Return (x, y) of the center of cell containing provided text 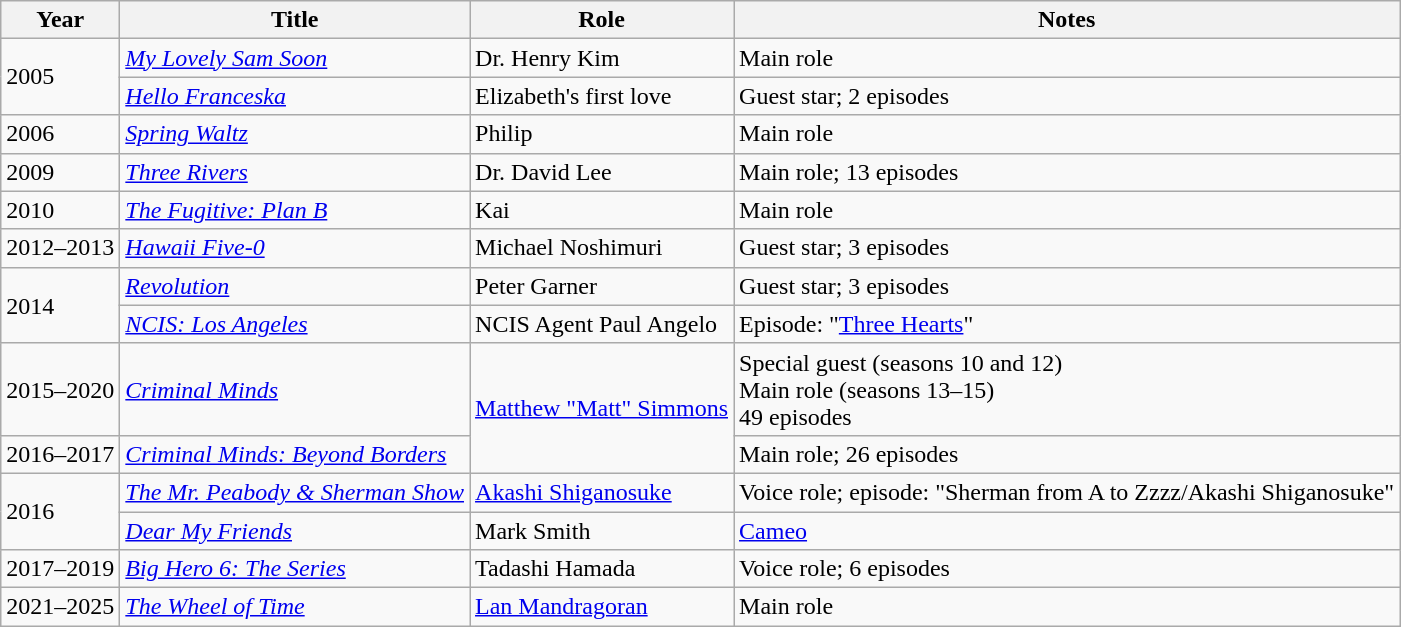
Special guest (seasons 10 and 12)Main role (seasons 13–15)49 episodes (1067, 389)
Cameo (1067, 531)
Criminal Minds (295, 389)
Voice role; 6 episodes (1067, 569)
2016 (60, 511)
My Lovely Sam Soon (295, 58)
Notes (1067, 20)
Spring Waltz (295, 134)
NCIS: Los Angeles (295, 324)
Dear My Friends (295, 531)
Elizabeth's first love (602, 96)
Voice role; episode: "Sherman from A to Zzzz/Akashi Shiganosuke" (1067, 492)
Dr. David Lee (602, 172)
Three Rivers (295, 172)
Mark Smith (602, 531)
Big Hero 6: The Series (295, 569)
2014 (60, 305)
Michael Noshimuri (602, 248)
Tadashi Hamada (602, 569)
NCIS Agent Paul Angelo (602, 324)
2006 (60, 134)
Episode: "Three Hearts" (1067, 324)
2012–2013 (60, 248)
2010 (60, 210)
Philip (602, 134)
The Fugitive: Plan B (295, 210)
2009 (60, 172)
Akashi Shiganosuke (602, 492)
2017–2019 (60, 569)
Main role; 26 episodes (1067, 454)
Criminal Minds: Beyond Borders (295, 454)
2005 (60, 77)
2015–2020 (60, 389)
Kai (602, 210)
Matthew "Matt" Simmons (602, 408)
Main role; 13 episodes (1067, 172)
Dr. Henry Kim (602, 58)
The Wheel of Time (295, 607)
Hello Franceska (295, 96)
2021–2025 (60, 607)
Title (295, 20)
Hawaii Five-0 (295, 248)
2016–2017 (60, 454)
Revolution (295, 286)
Guest star; 2 episodes (1067, 96)
Lan Mandragoran (602, 607)
Role (602, 20)
Peter Garner (602, 286)
The Mr. Peabody & Sherman Show (295, 492)
Year (60, 20)
